Capture the cell that displays the provided text and extract its [x, y] central coordinate. 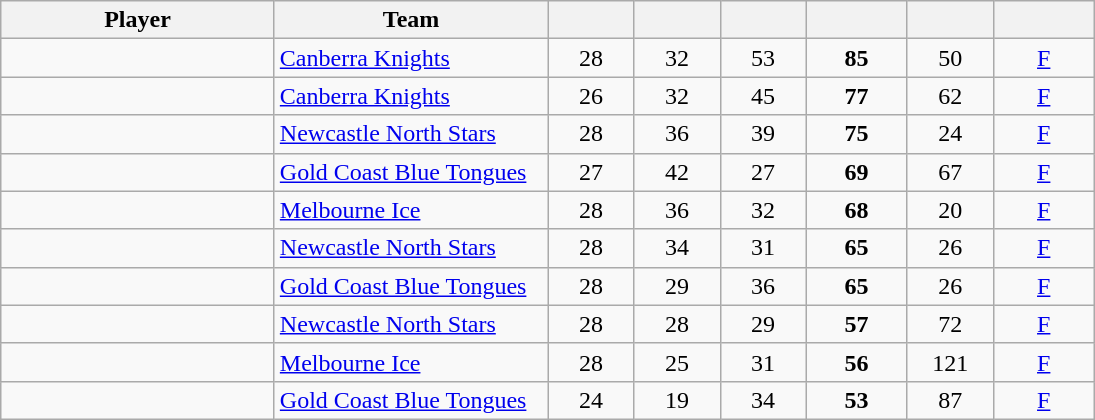
39 [763, 134]
Team [411, 20]
57 [856, 324]
68 [856, 210]
25 [677, 362]
75 [856, 134]
19 [677, 400]
121 [950, 362]
Player [138, 20]
72 [950, 324]
20 [950, 210]
56 [856, 362]
69 [856, 172]
77 [856, 96]
42 [677, 172]
87 [950, 400]
67 [950, 172]
85 [856, 58]
62 [950, 96]
45 [763, 96]
50 [950, 58]
